Scan for the cell matching the given text and deliver its (X, Y) coordinate at center. 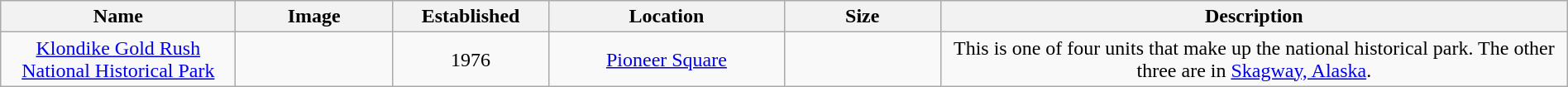
This is one of four units that make up the national historical park. The other three are in Skagway, Alaska. (1254, 60)
Klondike Gold Rush National Historical Park (118, 60)
Name (118, 17)
Size (862, 17)
1976 (471, 60)
Established (471, 17)
Image (314, 17)
Description (1254, 17)
Location (667, 17)
Pioneer Square (667, 60)
